Extract the (x, y) coordinate from the center of the cell holding the provided text.  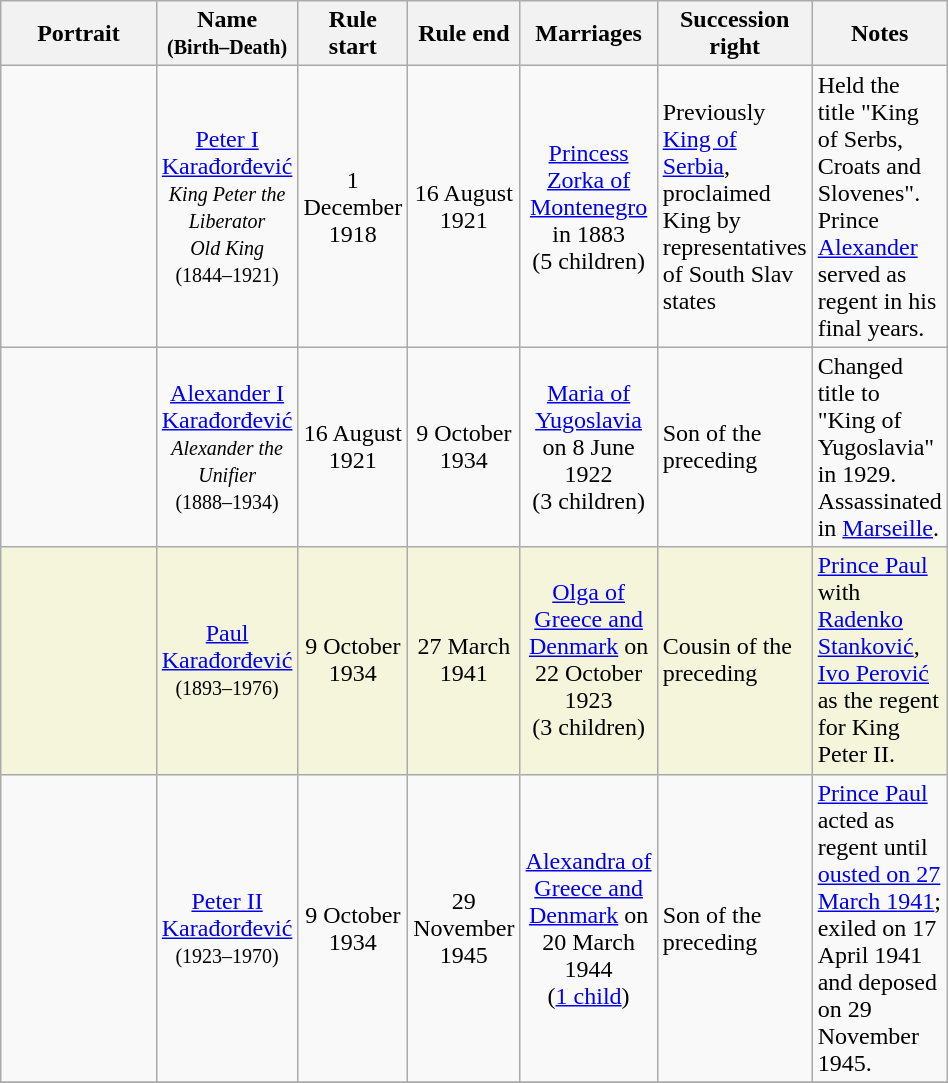
1 December 1918 (353, 206)
Prince Paul with Radenko Stanković, Ivo Perović as the regent for King Peter II. (880, 660)
Alexandra of Greece and Denmark on 20 March 1944(1 child) (588, 928)
Princess Zorka of Montenegro in 1883(5 children) (588, 206)
Rule end (464, 34)
27 March 1941 (464, 660)
Paul Karađorđević(1893–1976) (227, 660)
29 November 1945 (464, 928)
Changed title to "King of Yugoslavia" in 1929.Assassinated in Marseille. (880, 447)
Olga of Greece and Denmark on 22 October 1923(3 children) (588, 660)
Peter I KarađorđevićKing Peter the LiberatorOld King (1844–1921) (227, 206)
Portrait (78, 34)
Cousin of the preceding (734, 660)
Rule start (353, 34)
Previously King of Serbia,proclaimed King by representatives of South Slav states (734, 206)
Prince Paul acted as regent until ousted on 27 March 1941; exiled on 17 April 1941 and deposed on 29 November 1945. (880, 928)
Succession right (734, 34)
Notes (880, 34)
Maria of Yugoslavia on 8 June 1922(3 children) (588, 447)
Held the title "King of Serbs, Croats and Slovenes". Prince Alexander served as regent in his final years. (880, 206)
Marriages (588, 34)
Peter II Karađorđević(1923–1970) (227, 928)
Name(Birth–Death) (227, 34)
Alexander I KarađorđevićAlexander the Unifier (1888–1934) (227, 447)
